Find where the given text appears and provide that cell's center as (X, Y) coordinate. 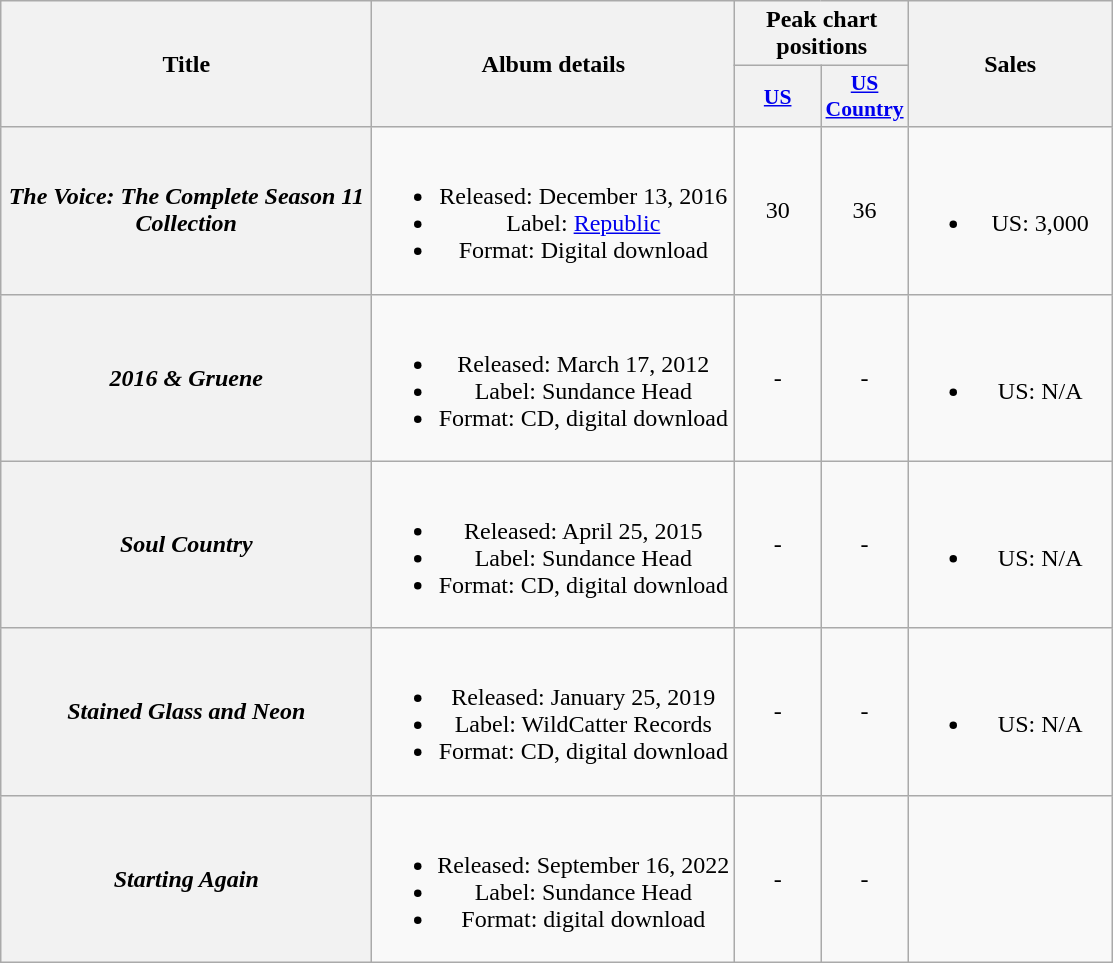
2016 & Gruene (186, 378)
36 (865, 210)
Soul Country (186, 544)
Released: March 17, 2012Label: Sundance HeadFormat: CD, digital download (554, 378)
Stained Glass and Neon (186, 712)
30 (778, 210)
Title (186, 64)
US (778, 96)
The Voice: The Complete Season 11 Collection (186, 210)
Sales (1010, 64)
Released: January 25, 2019Label: WildCatter RecordsFormat: CD, digital download (554, 712)
Released: April 25, 2015Label: Sundance HeadFormat: CD, digital download (554, 544)
Starting Again (186, 878)
Released: September 16, 2022Label: Sundance HeadFormat: digital download (554, 878)
USCountry (865, 96)
Released: December 13, 2016Label: RepublicFormat: Digital download (554, 210)
Peak chart positions (822, 34)
US: 3,000 (1010, 210)
Album details (554, 64)
